Detect which cell encompasses the target text, then output its [X, Y] center coordinate. 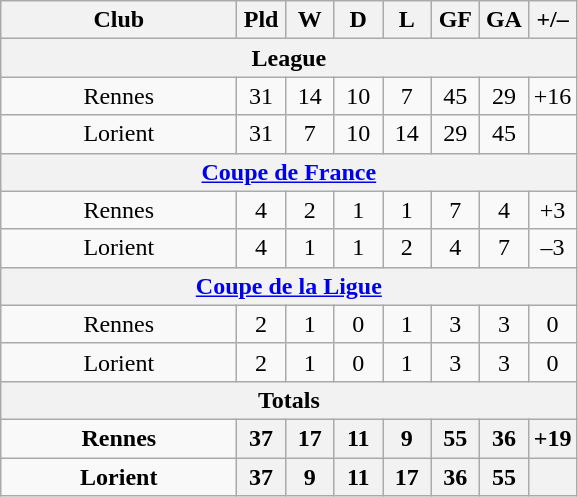
GA [504, 20]
League [289, 58]
+/– [552, 20]
–3 [552, 248]
Totals [289, 400]
+19 [552, 438]
W [310, 20]
+16 [552, 96]
+3 [552, 210]
D [358, 20]
Coupe de France [289, 172]
Coupe de la Ligue [289, 286]
Pld [262, 20]
GF [456, 20]
Club [119, 20]
L [406, 20]
